Capture the cell that displays the provided text and extract its (x, y) central coordinate. 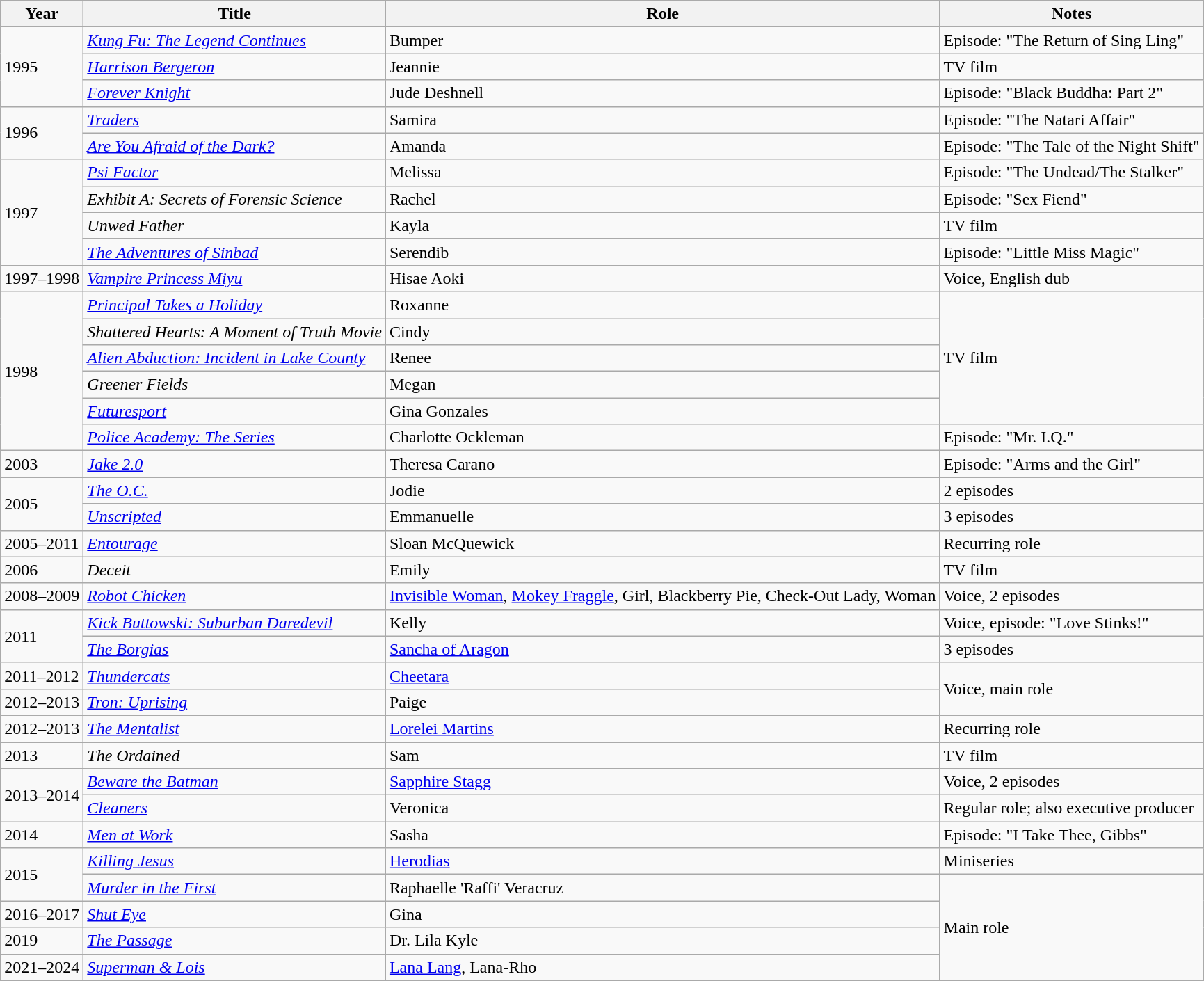
Beware the Batman (235, 782)
Shut Eye (235, 914)
Kelly (662, 623)
Kung Fu: The Legend Continues (235, 40)
1997 (42, 212)
Episode: "Mr. I.Q." (1071, 438)
2 episodes (1071, 490)
2013 (42, 755)
Voice, main role (1071, 689)
Jude Deshnell (662, 93)
Psi Factor (235, 173)
Traders (235, 120)
Sapphire Stagg (662, 782)
Title (235, 14)
2013–2014 (42, 795)
Episode: "The Undead/The Stalker" (1071, 173)
The Ordained (235, 755)
Gina (662, 914)
Futuresport (235, 411)
Episode: "Little Miss Magic" (1071, 252)
The Borgias (235, 649)
Herodias (662, 861)
Sasha (662, 835)
Sloan McQuewick (662, 543)
Paige (662, 702)
The O.C. (235, 490)
1998 (42, 371)
Dr. Lila Kyle (662, 941)
2021–2024 (42, 967)
Jodie (662, 490)
Kick Buttowski: Suburban Daredevil (235, 623)
Episode: "Arms and the Girl" (1071, 464)
Episode: "Black Buddha: Part 2" (1071, 93)
Regular role; also executive producer (1071, 808)
1995 (42, 67)
2015 (42, 875)
Charlotte Ockleman (662, 438)
Cleaners (235, 808)
2008–2009 (42, 596)
Melissa (662, 173)
Year (42, 14)
Alien Abduction: Incident in Lake County (235, 358)
Voice, English dub (1071, 278)
Greener Fields (235, 385)
Amanda (662, 146)
Episode: "Sex Fiend" (1071, 199)
Roxanne (662, 305)
Principal Takes a Holiday (235, 305)
The Passage (235, 941)
Raphaelle 'Raffi' Veracruz (662, 888)
Deceit (235, 570)
2011 (42, 636)
Gina Gonzales (662, 411)
Police Academy: The Series (235, 438)
Jeannie (662, 67)
Harrison Bergeron (235, 67)
Voice, episode: "Love Stinks!" (1071, 623)
Lorelei Martins (662, 728)
2006 (42, 570)
Episode: "I Take Thee, Gibbs" (1071, 835)
Megan (662, 385)
Notes (1071, 14)
Unscripted (235, 517)
Episode: "The Tale of the Night Shift" (1071, 146)
Shattered Hearts: A Moment of Truth Movie (235, 332)
2011–2012 (42, 676)
Hisae Aoki (662, 278)
1997–1998 (42, 278)
Exhibit A: Secrets of Forensic Science (235, 199)
The Adventures of Sinbad (235, 252)
1996 (42, 133)
Forever Knight (235, 93)
Lana Lang, Lana-Rho (662, 967)
Sam (662, 755)
Tron: Uprising (235, 702)
Superman & Lois (235, 967)
Kayla (662, 225)
Role (662, 14)
Bumper (662, 40)
Cindy (662, 332)
2016–2017 (42, 914)
Unwed Father (235, 225)
Veronica (662, 808)
Jake 2.0 (235, 464)
2003 (42, 464)
Cheetara (662, 676)
Serendib (662, 252)
Rachel (662, 199)
Sancha of Aragon (662, 649)
Emmanuelle (662, 517)
2019 (42, 941)
Robot Chicken (235, 596)
Theresa Carano (662, 464)
Renee (662, 358)
2014 (42, 835)
The Mentalist (235, 728)
Main role (1071, 927)
Miniseries (1071, 861)
Killing Jesus (235, 861)
2005 (42, 504)
Samira (662, 120)
Episode: "The Natari Affair" (1071, 120)
Entourage (235, 543)
Men at Work (235, 835)
Vampire Princess Miyu (235, 278)
Are You Afraid of the Dark? (235, 146)
Episode: "The Return of Sing Ling" (1071, 40)
Murder in the First (235, 888)
Thundercats (235, 676)
Emily (662, 570)
2005–2011 (42, 543)
Invisible Woman, Mokey Fraggle, Girl, Blackberry Pie, Check-Out Lady, Woman (662, 596)
